Return the (X, Y) coordinate for the center point of the cell that contains the specified text.  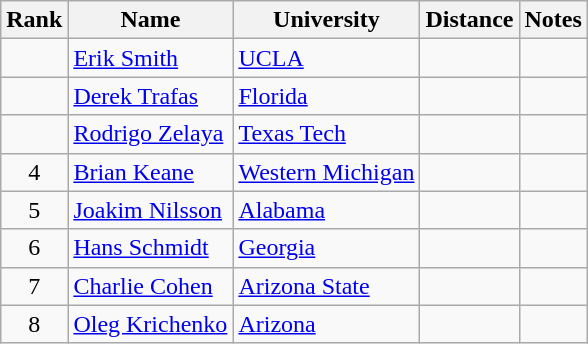
Rank (34, 20)
UCLA (326, 58)
Derek Trafas (150, 96)
Hans Schmidt (150, 248)
Alabama (326, 210)
Rodrigo Zelaya (150, 134)
4 (34, 172)
5 (34, 210)
Oleg Krichenko (150, 324)
8 (34, 324)
Western Michigan (326, 172)
Arizona (326, 324)
6 (34, 248)
Arizona State (326, 286)
Charlie Cohen (150, 286)
Joakim Nilsson (150, 210)
Notes (553, 20)
Erik Smith (150, 58)
Florida (326, 96)
Georgia (326, 248)
Distance (470, 20)
Texas Tech (326, 134)
Name (150, 20)
7 (34, 286)
Brian Keane (150, 172)
University (326, 20)
